Scan for the cell matching the given text and deliver its [x, y] coordinate at center. 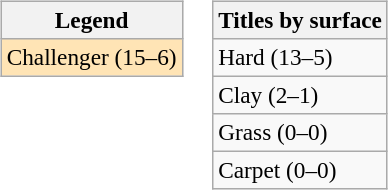
Challenger (15–6) [92, 57]
Carpet (0–0) [300, 171]
Legend [92, 20]
Clay (2–1) [300, 95]
Titles by surface [300, 20]
Grass (0–0) [300, 133]
Hard (13–5) [300, 57]
